Output the [X, Y] coordinate of the center of the cell containing the given text.  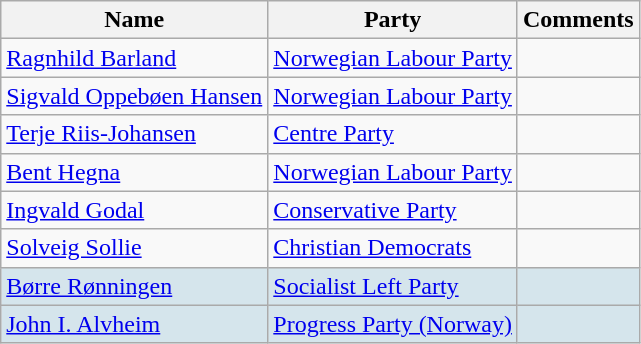
Progress Party (Norway) [393, 324]
Socialist Left Party [393, 286]
Comments [578, 20]
Ragnhild Barland [134, 58]
Bent Hegna [134, 172]
Conservative Party [393, 210]
Terje Riis-Johansen [134, 134]
Centre Party [393, 134]
John I. Alvheim [134, 324]
Ingvald Godal [134, 210]
Sigvald Oppebøen Hansen [134, 96]
Party [393, 20]
Name [134, 20]
Børre Rønningen [134, 286]
Christian Democrats [393, 248]
Solveig Sollie [134, 248]
